Scan for the cell matching the given text and deliver its (X, Y) coordinate at center. 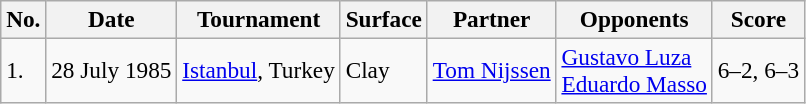
Surface (384, 19)
Partner (492, 19)
Tournament (258, 19)
6–2, 6–3 (758, 70)
Score (758, 19)
Istanbul, Turkey (258, 70)
1. (24, 70)
No. (24, 19)
Opponents (634, 19)
28 July 1985 (112, 70)
Clay (384, 70)
Tom Nijssen (492, 70)
Gustavo Luza Eduardo Masso (634, 70)
Date (112, 19)
